Pinpoint the cell where the given text exists, returning its (X, Y) midpoint coordinate. 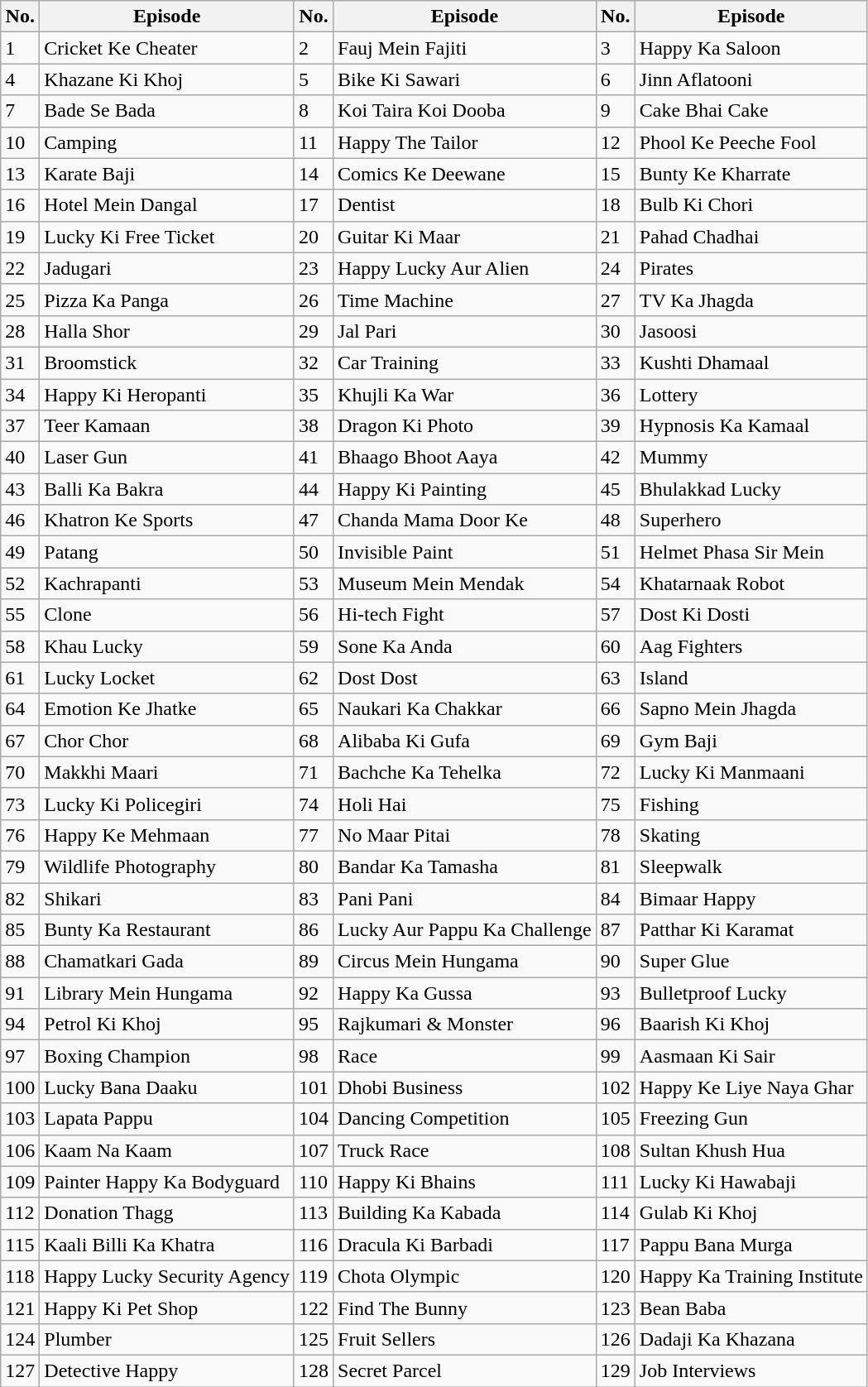
Bike Ki Sawari (465, 79)
Lottery (751, 395)
Plumber (167, 1339)
Skating (751, 835)
Rajkumari & Monster (465, 1025)
70 (20, 772)
71 (313, 772)
37 (20, 426)
Balli Ka Bakra (167, 489)
52 (20, 583)
97 (20, 1056)
Baarish Ki Khoj (751, 1025)
Bean Baba (751, 1308)
Happy Lucky Aur Alien (465, 268)
5 (313, 79)
Lucky Ki Policegiri (167, 804)
Pappu Bana Murga (751, 1245)
Happy Ke Liye Naya Ghar (751, 1087)
Sleepwalk (751, 866)
Gym Baji (751, 741)
1 (20, 48)
39 (616, 426)
110 (313, 1182)
32 (313, 362)
Camping (167, 142)
115 (20, 1245)
65 (313, 709)
2 (313, 48)
Happy Ka Gussa (465, 993)
Cake Bhai Cake (751, 111)
80 (313, 866)
57 (616, 615)
7 (20, 111)
Dhobi Business (465, 1087)
Super Glue (751, 962)
Lapata Pappu (167, 1119)
103 (20, 1119)
123 (616, 1308)
60 (616, 646)
30 (616, 331)
Happy Ka Training Institute (751, 1276)
105 (616, 1119)
31 (20, 362)
19 (20, 237)
43 (20, 489)
26 (313, 300)
124 (20, 1339)
24 (616, 268)
Khazane Ki Khoj (167, 79)
92 (313, 993)
82 (20, 898)
98 (313, 1056)
Hi-tech Fight (465, 615)
Boxing Champion (167, 1056)
Naukari Ka Chakkar (465, 709)
Bulletproof Lucky (751, 993)
59 (313, 646)
77 (313, 835)
Aag Fighters (751, 646)
Chamatkari Gada (167, 962)
Happy Ki Painting (465, 489)
21 (616, 237)
Pani Pani (465, 898)
9 (616, 111)
23 (313, 268)
27 (616, 300)
Secret Parcel (465, 1370)
25 (20, 300)
Helmet Phasa Sir Mein (751, 552)
Khatarnaak Robot (751, 583)
Khau Lucky (167, 646)
58 (20, 646)
Dadaji Ka Khazana (751, 1339)
14 (313, 174)
Guitar Ki Maar (465, 237)
72 (616, 772)
Race (465, 1056)
6 (616, 79)
63 (616, 678)
86 (313, 930)
Lucky Bana Daaku (167, 1087)
Building Ka Kabada (465, 1213)
44 (313, 489)
74 (313, 804)
Dost Dost (465, 678)
113 (313, 1213)
Fauj Mein Fajiti (465, 48)
106 (20, 1150)
56 (313, 615)
Cricket Ke Cheater (167, 48)
Emotion Ke Jhatke (167, 709)
Khatron Ke Sports (167, 521)
Bandar Ka Tamasha (465, 866)
Broomstick (167, 362)
Sultan Khush Hua (751, 1150)
Bulb Ki Chori (751, 205)
Mummy (751, 458)
Gulab Ki Khoj (751, 1213)
Museum Mein Mendak (465, 583)
Bachche Ka Tehelka (465, 772)
Superhero (751, 521)
Happy Ka Saloon (751, 48)
53 (313, 583)
50 (313, 552)
35 (313, 395)
79 (20, 866)
Koi Taira Koi Dooba (465, 111)
85 (20, 930)
45 (616, 489)
102 (616, 1087)
127 (20, 1370)
104 (313, 1119)
17 (313, 205)
Kachrapanti (167, 583)
Sapno Mein Jhagda (751, 709)
Sone Ka Anda (465, 646)
Dost Ki Dosti (751, 615)
Laser Gun (167, 458)
Happy Ki Bhains (465, 1182)
Clone (167, 615)
61 (20, 678)
Job Interviews (751, 1370)
Chor Chor (167, 741)
67 (20, 741)
54 (616, 583)
Circus Mein Hungama (465, 962)
114 (616, 1213)
Petrol Ki Khoj (167, 1025)
Hotel Mein Dangal (167, 205)
83 (313, 898)
Happy Ke Mehmaan (167, 835)
Dentist (465, 205)
Lucky Ki Free Ticket (167, 237)
48 (616, 521)
Freezing Gun (751, 1119)
Jasoosi (751, 331)
28 (20, 331)
46 (20, 521)
126 (616, 1339)
Bimaar Happy (751, 898)
10 (20, 142)
73 (20, 804)
Patang (167, 552)
125 (313, 1339)
12 (616, 142)
99 (616, 1056)
Lucky Ki Hawabaji (751, 1182)
15 (616, 174)
Kaali Billi Ka Khatra (167, 1245)
Shikari (167, 898)
Patthar Ki Karamat (751, 930)
91 (20, 993)
116 (313, 1245)
Bunty Ka Restaurant (167, 930)
90 (616, 962)
128 (313, 1370)
81 (616, 866)
Hypnosis Ka Kamaal (751, 426)
Island (751, 678)
Jal Pari (465, 331)
96 (616, 1025)
89 (313, 962)
62 (313, 678)
64 (20, 709)
Library Mein Hungama (167, 993)
40 (20, 458)
69 (616, 741)
33 (616, 362)
Pirates (751, 268)
Pahad Chadhai (751, 237)
51 (616, 552)
47 (313, 521)
Phool Ke Peeche Fool (751, 142)
111 (616, 1182)
101 (313, 1087)
Donation Thagg (167, 1213)
129 (616, 1370)
84 (616, 898)
Lucky Ki Manmaani (751, 772)
Dracula Ki Barbadi (465, 1245)
94 (20, 1025)
Khujli Ka War (465, 395)
117 (616, 1245)
112 (20, 1213)
Pizza Ka Panga (167, 300)
Fruit Sellers (465, 1339)
Teer Kamaan (167, 426)
118 (20, 1276)
76 (20, 835)
20 (313, 237)
41 (313, 458)
8 (313, 111)
Wildlife Photography (167, 866)
Bunty Ke Kharrate (751, 174)
Painter Happy Ka Bodyguard (167, 1182)
78 (616, 835)
Find The Bunny (465, 1308)
Kaam Na Kaam (167, 1150)
16 (20, 205)
87 (616, 930)
Invisible Paint (465, 552)
Halla Shor (167, 331)
11 (313, 142)
Kushti Dhamaal (751, 362)
Happy Ki Heropanti (167, 395)
Happy Ki Pet Shop (167, 1308)
49 (20, 552)
Makkhi Maari (167, 772)
68 (313, 741)
Truck Race (465, 1150)
Happy The Tailor (465, 142)
108 (616, 1150)
3 (616, 48)
107 (313, 1150)
Bade Se Bada (167, 111)
Dragon Ki Photo (465, 426)
29 (313, 331)
Bhulakkad Lucky (751, 489)
Lucky Locket (167, 678)
13 (20, 174)
38 (313, 426)
4 (20, 79)
Car Training (465, 362)
Holi Hai (465, 804)
Time Machine (465, 300)
66 (616, 709)
34 (20, 395)
TV Ka Jhagda (751, 300)
42 (616, 458)
Jinn Aflatooni (751, 79)
Aasmaan Ki Sair (751, 1056)
100 (20, 1087)
Chanda Mama Door Ke (465, 521)
Lucky Aur Pappu Ka Challenge (465, 930)
93 (616, 993)
Dancing Competition (465, 1119)
22 (20, 268)
55 (20, 615)
88 (20, 962)
119 (313, 1276)
18 (616, 205)
109 (20, 1182)
120 (616, 1276)
Chota Olympic (465, 1276)
122 (313, 1308)
75 (616, 804)
No Maar Pitai (465, 835)
Bhaago Bhoot Aaya (465, 458)
36 (616, 395)
Jadugari (167, 268)
Alibaba Ki Gufa (465, 741)
Comics Ke Deewane (465, 174)
95 (313, 1025)
Karate Baji (167, 174)
Detective Happy (167, 1370)
Fishing (751, 804)
Happy Lucky Security Agency (167, 1276)
121 (20, 1308)
